Extract the [X, Y] coordinate from the center of the cell holding the provided text.  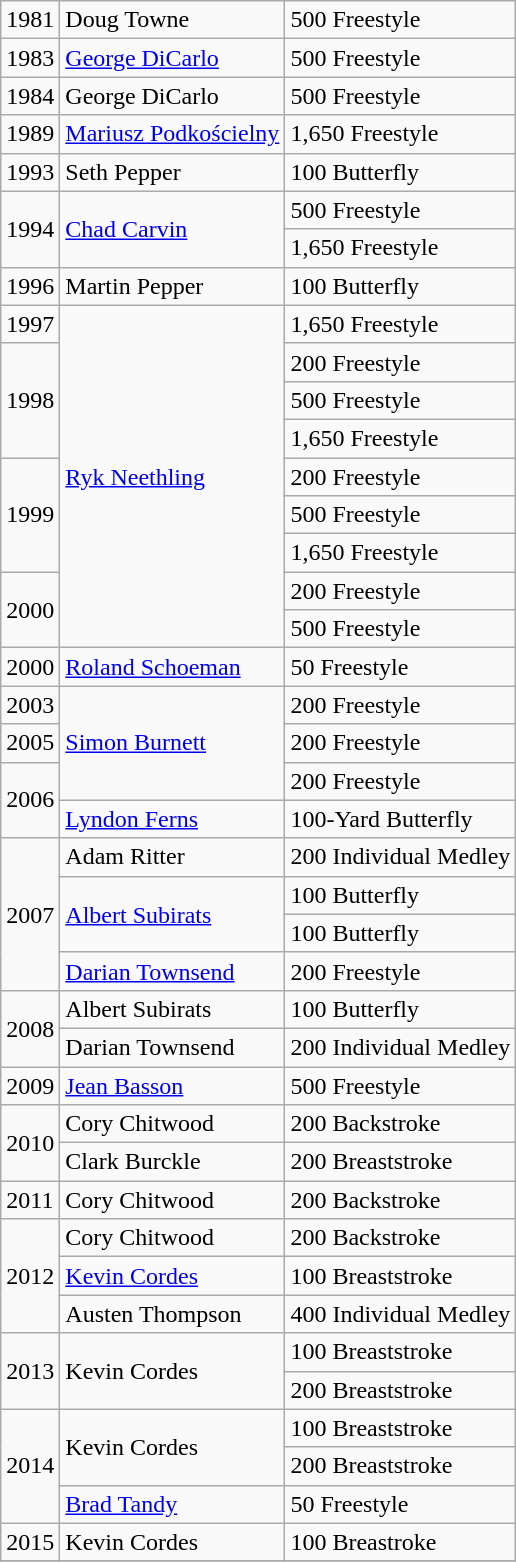
1996 [30, 286]
2007 [30, 914]
400 Individual Medley [400, 1314]
1994 [30, 229]
1998 [30, 400]
2005 [30, 743]
2003 [30, 705]
Martin Pepper [172, 286]
1981 [30, 20]
2011 [30, 1200]
1999 [30, 515]
2012 [30, 1276]
2010 [30, 1143]
Chad Carvin [172, 229]
2009 [30, 1085]
Austen Thompson [172, 1314]
2015 [30, 1542]
1993 [30, 172]
Seth Pepper [172, 172]
Mariusz Podkościelny [172, 134]
Jean Basson [172, 1085]
Brad Tandy [172, 1504]
Simon Burnett [172, 743]
100-Yard Butterfly [400, 819]
2006 [30, 800]
100 Breastroke [400, 1542]
1989 [30, 134]
2008 [30, 1028]
1997 [30, 324]
Ryk Neethling [172, 476]
Doug Towne [172, 20]
1984 [30, 96]
2014 [30, 1466]
2013 [30, 1371]
Clark Burckle [172, 1162]
1983 [30, 58]
Roland Schoeman [172, 667]
Lyndon Ferns [172, 819]
Adam Ritter [172, 857]
